Return the [x, y] coordinate for the center point of the cell that contains the specified text.  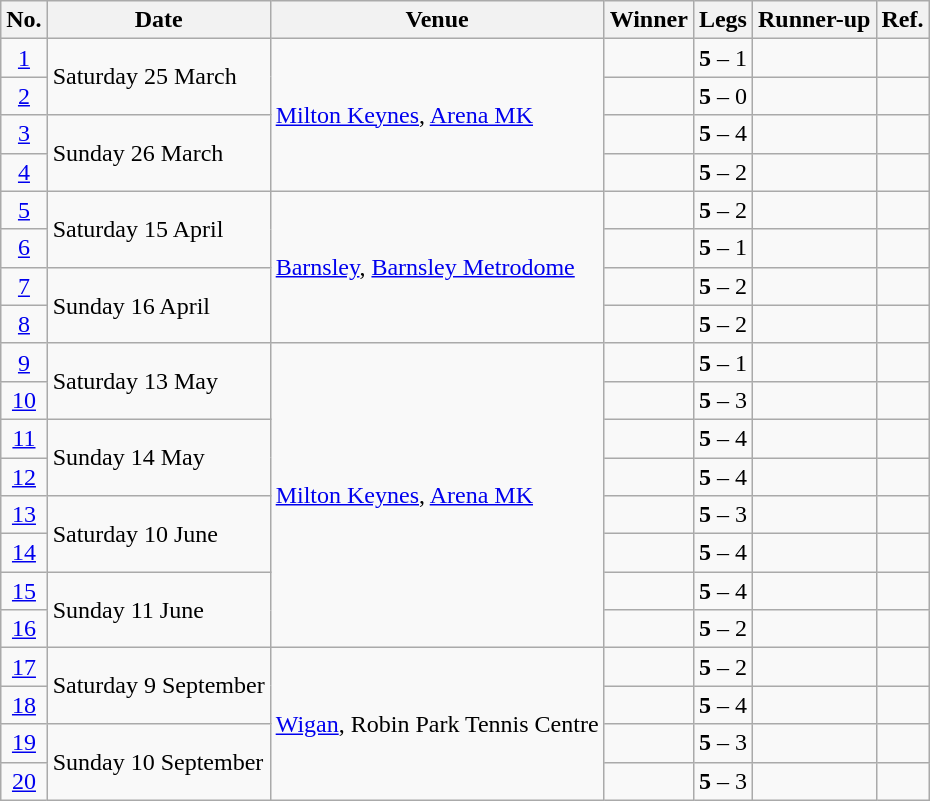
19 [24, 743]
1 [24, 58]
Date [158, 20]
5 [24, 210]
6 [24, 248]
9 [24, 362]
15 [24, 591]
Legs [722, 20]
No. [24, 20]
Winner [648, 20]
Ref. [902, 20]
7 [24, 286]
11 [24, 438]
Saturday 10 June [158, 534]
Sunday 11 June [158, 610]
Sunday 16 April [158, 305]
18 [24, 705]
16 [24, 629]
Saturday 9 September [158, 686]
2 [24, 96]
4 [24, 172]
Wigan, Robin Park Tennis Centre [437, 724]
14 [24, 553]
20 [24, 781]
Sunday 14 May [158, 457]
17 [24, 667]
3 [24, 134]
8 [24, 324]
Sunday 10 September [158, 762]
13 [24, 515]
Venue [437, 20]
Runner-up [814, 20]
Saturday 25 March [158, 77]
Saturday 15 April [158, 229]
12 [24, 477]
Barnsley, Barnsley Metrodome [437, 267]
5 – 0 [722, 96]
Saturday 13 May [158, 381]
10 [24, 400]
Sunday 26 March [158, 153]
